Provide the [X, Y] coordinate of the cell's center where the given text is located.  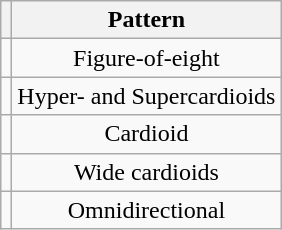
Cardioid [146, 134]
Omnidirectional [146, 210]
Wide cardioids [146, 172]
Hyper- and Supercardioids [146, 96]
Pattern [146, 20]
Figure-of-eight [146, 58]
